Return the [x, y] coordinate for the center point of the cell that contains the specified text.  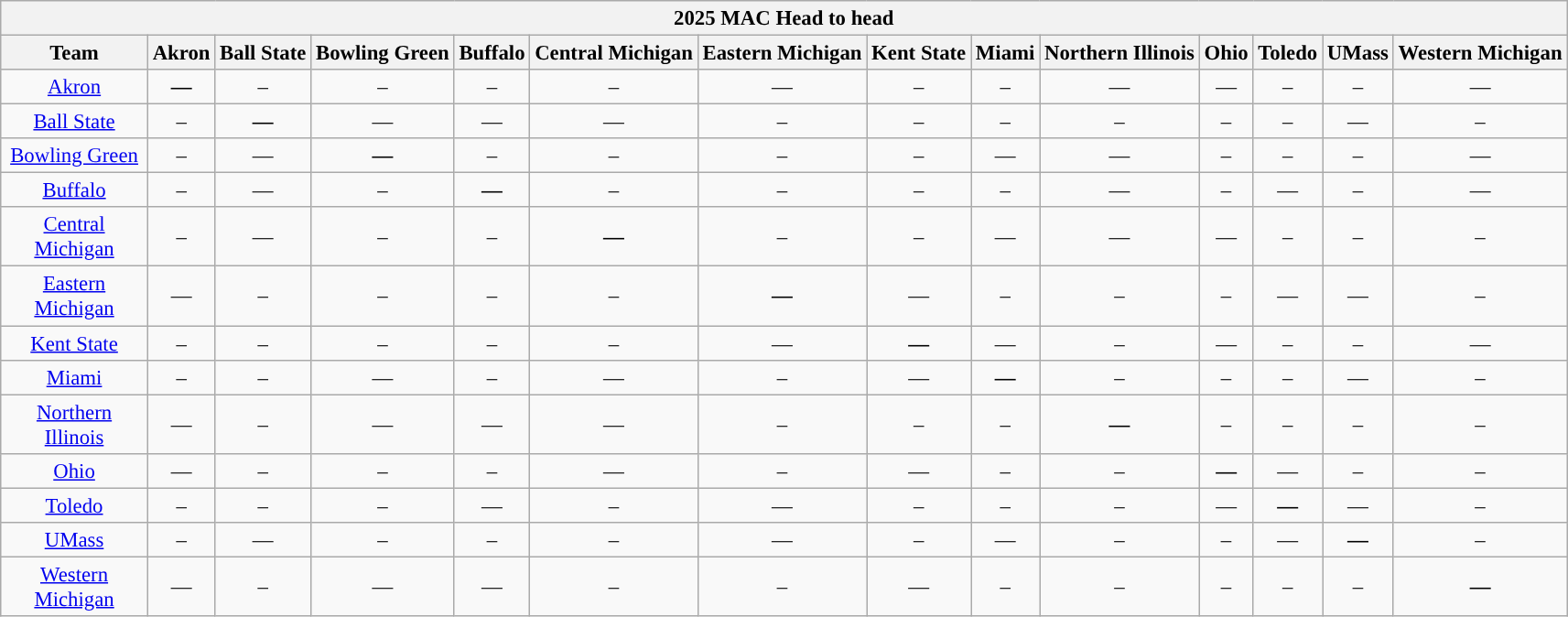
2025 MAC Head to head [784, 18]
Team [75, 53]
